Identify which cell holds the provided text, then report its [x, y] central coordinate. 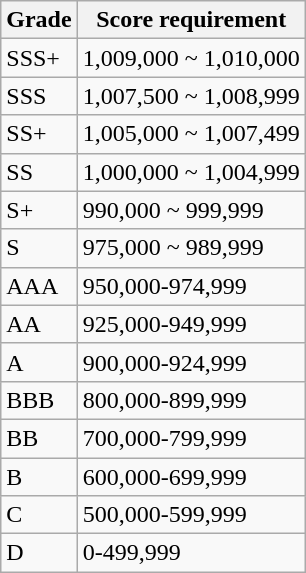
AAA [39, 286]
C [39, 515]
1,009,000 ~ 1,010,000 [191, 58]
950,000-974,999 [191, 286]
0-499,999 [191, 553]
SS+ [39, 134]
SS [39, 172]
D [39, 553]
Grade [39, 20]
A [39, 362]
Score requirement [191, 20]
S [39, 248]
600,000-699,999 [191, 477]
B [39, 477]
SSS+ [39, 58]
500,000-599,999 [191, 515]
BB [39, 438]
SSS [39, 96]
800,000-899,999 [191, 400]
900,000-924,999 [191, 362]
BBB [39, 400]
975,000 ~ 989,999 [191, 248]
990,000 ~ 999,999 [191, 210]
AA [39, 324]
1,005,000 ~ 1,007,499 [191, 134]
1,007,500 ~ 1,008,999 [191, 96]
700,000-799,999 [191, 438]
S+ [39, 210]
1,000,000 ~ 1,004,999 [191, 172]
925,000-949,999 [191, 324]
